Return the (x, y) coordinate for the center point of the cell that contains the specified text.  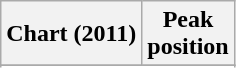
Peakposition (188, 34)
Chart (2011) (72, 34)
